Scan for the cell matching the given text and deliver its [X, Y] coordinate at center. 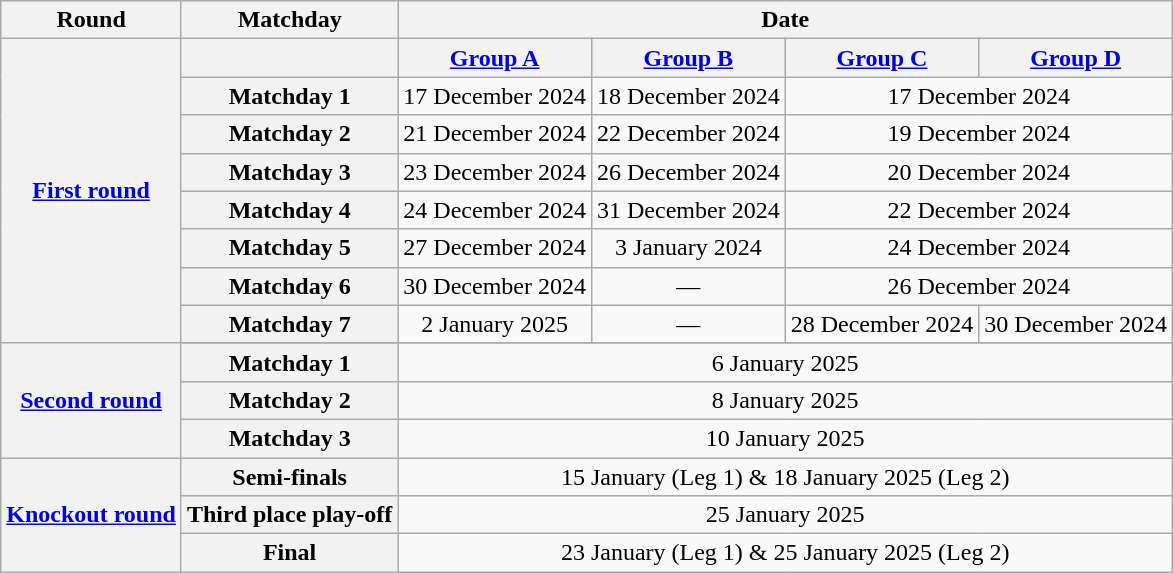
Round [92, 20]
Knockout round [92, 515]
8 January 2025 [786, 400]
Second round [92, 400]
6 January 2025 [786, 362]
15 January (Leg 1) & 18 January 2025 (Leg 2) [786, 477]
Semi-finals [289, 477]
Third place play-off [289, 515]
3 January 2024 [688, 248]
20 December 2024 [978, 172]
First round [92, 191]
19 December 2024 [978, 134]
10 January 2025 [786, 438]
31 December 2024 [688, 210]
25 January 2025 [786, 515]
Group B [688, 58]
Matchday 7 [289, 324]
Matchday 4 [289, 210]
Group A [495, 58]
21 December 2024 [495, 134]
27 December 2024 [495, 248]
Matchday 6 [289, 286]
23 January (Leg 1) & 25 January 2025 (Leg 2) [786, 553]
Final [289, 553]
18 December 2024 [688, 96]
2 January 2025 [495, 324]
28 December 2024 [882, 324]
Group C [882, 58]
Matchday 5 [289, 248]
Group D [1076, 58]
Date [786, 20]
23 December 2024 [495, 172]
Matchday [289, 20]
